Find where the given text appears and provide that cell's center as [x, y] coordinate. 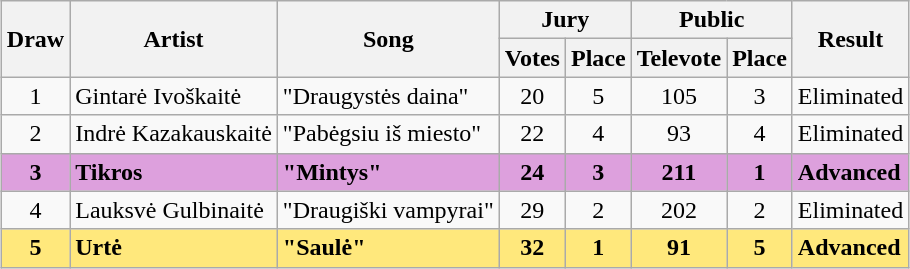
202 [678, 210]
Urtė [174, 248]
93 [678, 134]
29 [532, 210]
Jury [565, 20]
211 [678, 172]
105 [678, 96]
"Saulė" [388, 248]
Indrė Kazakauskaitė [174, 134]
"Pabėgsiu iš miesto" [388, 134]
Votes [532, 58]
22 [532, 134]
Gintarė Ivoškaitė [174, 96]
20 [532, 96]
91 [678, 248]
"Draugiški vampyrai" [388, 210]
32 [532, 248]
"Mintys" [388, 172]
Lauksvė Gulbinaitė [174, 210]
Result [850, 39]
Televote [678, 58]
"Draugystės daina" [388, 96]
Song [388, 39]
Artist [174, 39]
Public [712, 20]
Draw [35, 39]
Tikros [174, 172]
24 [532, 172]
